Find where the given text appears and provide that cell's center as (x, y) coordinate. 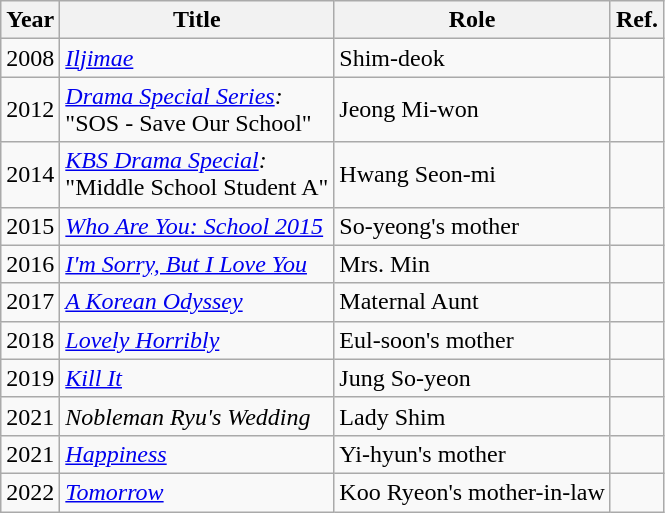
Hwang Seon-mi (472, 174)
Year (30, 20)
Nobleman Ryu's Wedding (197, 416)
2016 (30, 264)
Drama Special Series:"SOS - Save Our School" (197, 110)
2017 (30, 302)
Mrs. Min (472, 264)
2008 (30, 58)
Who Are You: School 2015 (197, 226)
2014 (30, 174)
Kill It (197, 378)
Happiness (197, 454)
So-yeong's mother (472, 226)
Lovely Horribly (197, 340)
Koo Ryeon's mother-in-law (472, 492)
2012 (30, 110)
KBS Drama Special:"Middle School Student A" (197, 174)
Jung So-yeon (472, 378)
2019 (30, 378)
Eul-soon's mother (472, 340)
A Korean Odyssey (197, 302)
Shim-deok (472, 58)
Lady Shim (472, 416)
Tomorrow (197, 492)
2015 (30, 226)
2018 (30, 340)
Ref. (636, 20)
Jeong Mi-won (472, 110)
Maternal Aunt (472, 302)
2022 (30, 492)
Title (197, 20)
Iljimae (197, 58)
Role (472, 20)
I'm Sorry, But I Love You (197, 264)
Yi-hyun's mother (472, 454)
